From the cell containing the given text, extract its center point as (x, y) coordinate. 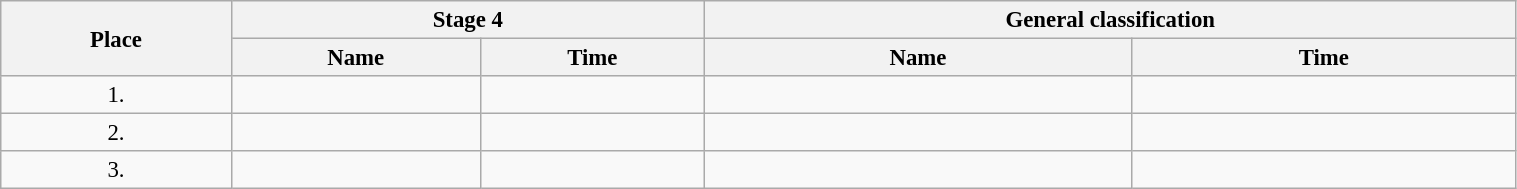
Place (116, 38)
3. (116, 170)
1. (116, 95)
Stage 4 (468, 20)
2. (116, 133)
General classification (1110, 20)
